Return (X, Y) of the center of cell containing provided text 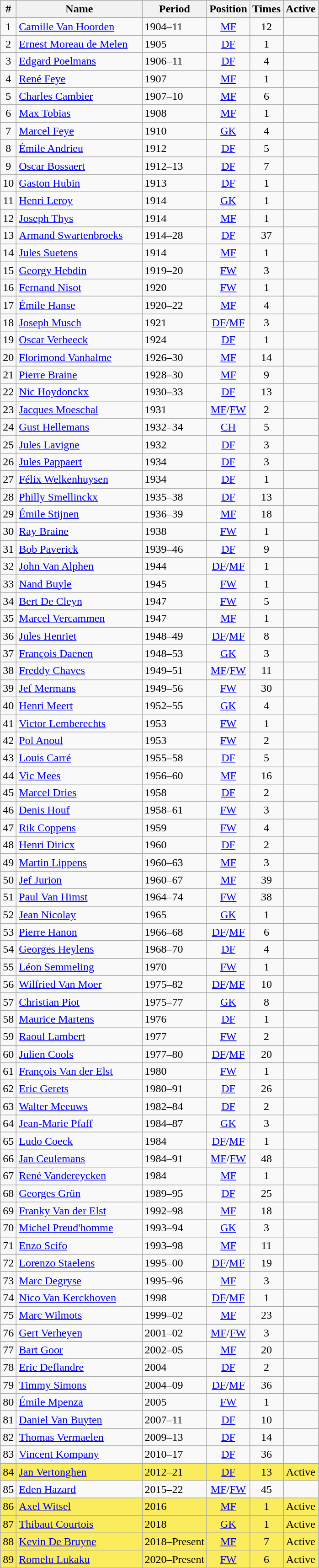
Ray Braine (80, 532)
2001–02 (175, 1333)
1975–82 (175, 984)
87 (8, 1524)
77 (8, 1350)
81 (8, 1420)
François Daenen (80, 653)
Jules Lavigne (80, 444)
1913 (175, 183)
1912 (175, 148)
1944 (175, 566)
28 (8, 496)
Oscar Bossaert (80, 166)
Armand Swartenbroeks (80, 236)
35 (8, 619)
1966–68 (175, 932)
Marcel Vercammen (80, 619)
67 (8, 1176)
Marcel Dries (80, 793)
Fernand Nisot (80, 288)
Marc Degryse (80, 1280)
1958 (175, 793)
34 (8, 601)
78 (8, 1368)
31 (8, 549)
1989–95 (175, 1193)
Henri Meert (80, 706)
1976 (175, 1019)
Gert Verheyen (80, 1333)
Léon Semmeling (80, 967)
Romelu Lukaku (80, 1559)
46 (8, 810)
22 (8, 392)
1958–61 (175, 810)
Julien Cools (80, 1054)
Jan Vertonghen (80, 1472)
47 (8, 828)
1932 (175, 444)
Félix Welkenhuysen (80, 479)
69 (8, 1211)
1938 (175, 532)
Bart Goor (80, 1350)
27 (8, 479)
Franky Van der Elst (80, 1211)
68 (8, 1193)
88 (8, 1541)
Thomas Vermaelen (80, 1437)
1935–38 (175, 496)
1993–98 (175, 1245)
52 (8, 915)
Times (266, 9)
Gaston Hubin (80, 183)
Kevin De Bruyne (80, 1541)
1992–98 (175, 1211)
Jules Suetens (80, 253)
1998 (175, 1298)
Jules Henriet (80, 636)
Jacques Moeschal (80, 410)
44 (8, 776)
1956–60 (175, 776)
1980 (175, 1072)
1908 (175, 113)
Eric Deflandre (80, 1368)
Maurice Martens (80, 1019)
2018 (175, 1524)
1977–80 (175, 1054)
Denis Houf (80, 810)
21 (8, 375)
Position (229, 9)
1980–91 (175, 1089)
58 (8, 1019)
1920–22 (175, 305)
50 (8, 880)
29 (8, 514)
Georges Grün (80, 1193)
76 (8, 1333)
Gust Hellemans (80, 427)
1904–11 (175, 27)
Ludo Coeck (80, 1141)
17 (8, 305)
Jef Mermans (80, 688)
1975–77 (175, 1002)
Émile Mpenza (80, 1402)
Thibaut Courtois (80, 1524)
Émile Andrieu (80, 148)
1906–11 (175, 61)
32 (8, 566)
43 (8, 758)
1948–53 (175, 653)
Christian Piot (80, 1002)
1960–67 (175, 880)
24 (8, 427)
Marcel Feye (80, 131)
1948–49 (175, 636)
1995–96 (175, 1280)
1932–34 (175, 427)
53 (8, 932)
Freddy Chaves (80, 671)
1977 (175, 1036)
Axel Witsel (80, 1507)
71 (8, 1245)
1926–30 (175, 357)
Timmy Simons (80, 1385)
2007–11 (175, 1420)
1905 (175, 44)
1928–30 (175, 375)
86 (8, 1507)
82 (8, 1437)
2015–22 (175, 1489)
Philly Smellinckx (80, 496)
85 (8, 1489)
1949–51 (175, 671)
89 (8, 1559)
80 (8, 1402)
1993–94 (175, 1228)
2004–09 (175, 1385)
Edgard Poelmans (80, 61)
Daniel Van Buyten (80, 1420)
56 (8, 984)
Rik Coppens (80, 828)
1968–70 (175, 949)
2016 (175, 1507)
François Van der Elst (80, 1072)
Charles Cambier (80, 96)
# (8, 9)
1952–55 (175, 706)
1910 (175, 131)
Paul Van Himst (80, 897)
74 (8, 1298)
75 (8, 1315)
61 (8, 1072)
Marc Wilmots (80, 1315)
Jules Pappaert (80, 462)
1965 (175, 915)
Louis Carré (80, 758)
Camille Van Hoorden (80, 27)
Period (175, 9)
Georges Heylens (80, 949)
Name (80, 9)
Jef Jurion (80, 880)
15 (8, 270)
1930–33 (175, 392)
Joseph Musch (80, 323)
1999–02 (175, 1315)
Jan Ceulemans (80, 1158)
1936–39 (175, 514)
Jean-Marie Pfaff (80, 1124)
70 (8, 1228)
Émile Hanse (80, 305)
60 (8, 1054)
Raoul Lambert (80, 1036)
Victor Lemberechts (80, 723)
CH (229, 427)
1964–74 (175, 897)
Vincent Kompany (80, 1455)
1960–63 (175, 862)
Henri Leroy (80, 200)
René Feye (80, 79)
2002–05 (175, 1350)
Pol Anoul (80, 740)
1984–87 (175, 1124)
Martin Lippens (80, 862)
1959 (175, 828)
René Vandereycken (80, 1176)
2018–Present (175, 1541)
64 (8, 1124)
Lorenzo Staelens (80, 1263)
1949–56 (175, 688)
1921 (175, 323)
Vic Mees (80, 776)
49 (8, 862)
Joseph Thys (80, 218)
Pierre Hanon (80, 932)
1955–58 (175, 758)
Henri Diricx (80, 845)
2004 (175, 1368)
1919–20 (175, 270)
54 (8, 949)
1984–91 (175, 1158)
Jean Nicolay (80, 915)
1924 (175, 340)
42 (8, 740)
84 (8, 1472)
57 (8, 1002)
1970 (175, 967)
59 (8, 1036)
1907 (175, 79)
63 (8, 1106)
51 (8, 897)
79 (8, 1385)
Oscar Verbeeck (80, 340)
Walter Meeuws (80, 1106)
Eden Hazard (80, 1489)
2010–17 (175, 1455)
1912–13 (175, 166)
2012–21 (175, 1472)
Ernest Moreau de Melen (80, 44)
41 (8, 723)
83 (8, 1455)
Enzo Scifo (80, 1245)
2009–13 (175, 1437)
Émile Stijnen (80, 514)
1945 (175, 584)
Michel Preud'homme (80, 1228)
1939–46 (175, 549)
65 (8, 1141)
Georgy Hebdin (80, 270)
72 (8, 1263)
Wilfried Van Moer (80, 984)
Nico Van Kerckhoven (80, 1298)
Bert De Cleyn (80, 601)
1931 (175, 410)
1907–10 (175, 96)
62 (8, 1089)
33 (8, 584)
1914–28 (175, 236)
Bob Paverick (80, 549)
Nand Buyle (80, 584)
2005 (175, 1402)
Max Tobias (80, 113)
Nic Hoydonckx (80, 392)
55 (8, 967)
Florimond Vanhalme (80, 357)
73 (8, 1280)
66 (8, 1158)
1982–84 (175, 1106)
John Van Alphen (80, 566)
1960 (175, 845)
Eric Gerets (80, 1089)
1920 (175, 288)
40 (8, 706)
Pierre Braine (80, 375)
2020–Present (175, 1559)
1995–00 (175, 1263)
